From the cell containing the given text, extract its center point as (x, y) coordinate. 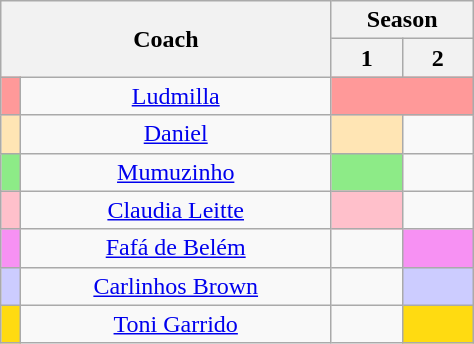
Mumuzinho (176, 172)
Fafá de Belém (176, 248)
1 (366, 58)
Toni Garrido (176, 324)
Ludmilla (176, 96)
Carlinhos Brown (176, 286)
2 (438, 58)
Daniel (176, 134)
Claudia Leitte (176, 210)
Coach (166, 39)
Season (402, 20)
